Output the (X, Y) coordinate of the center of the cell containing the given text.  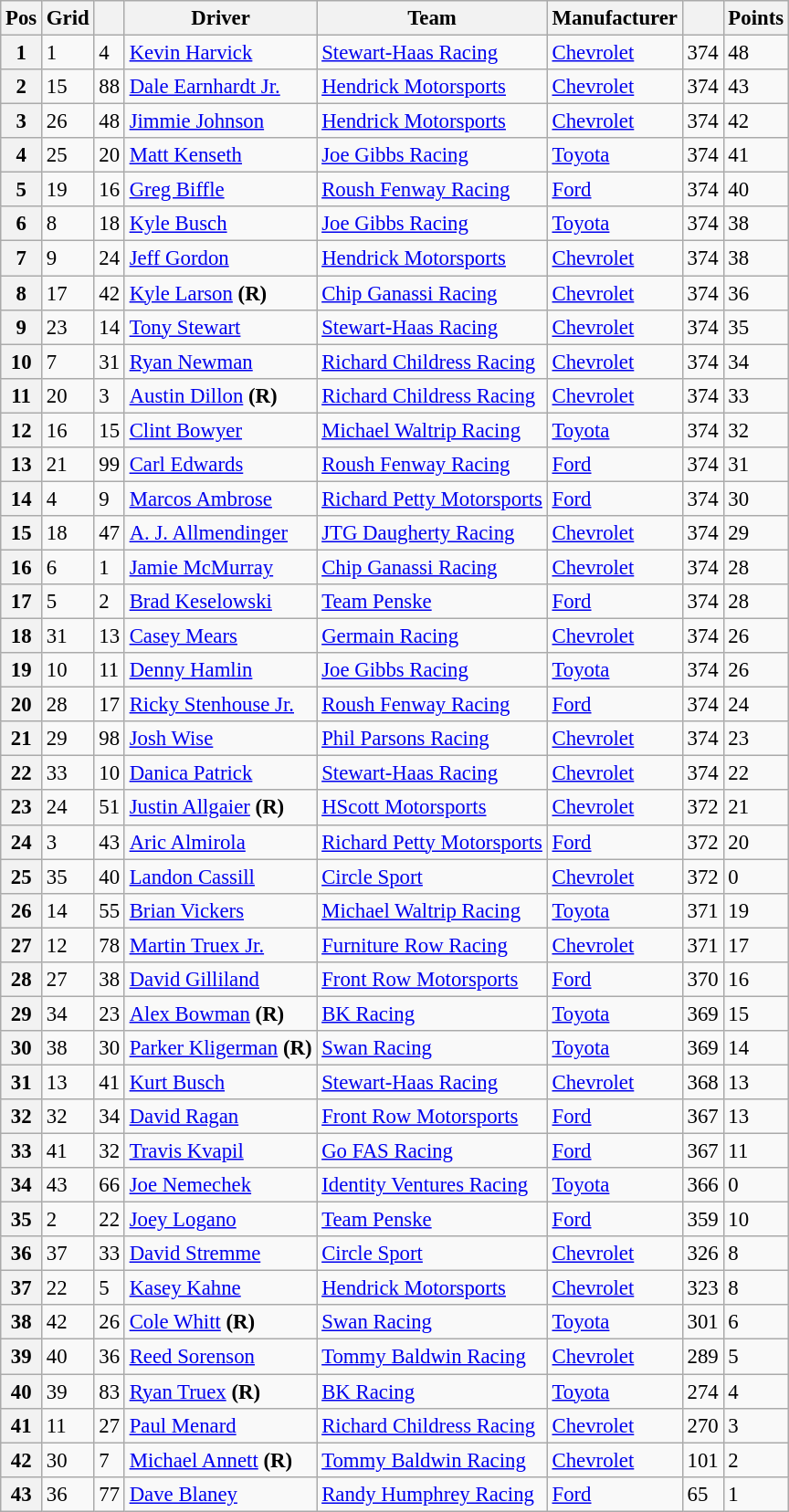
Furniture Row Racing (432, 945)
Identity Ventures Racing (432, 1185)
Driver (221, 18)
A. J. Allmendinger (221, 533)
Paul Menard (221, 1425)
Carl Edwards (221, 465)
101 (703, 1460)
Matt Kenseth (221, 155)
Tony Stewart (221, 327)
Travis Kvapil (221, 1151)
289 (703, 1357)
Martin Truex Jr. (221, 945)
Justin Allgaier (R) (221, 808)
Parker Kligerman (R) (221, 1048)
51 (110, 808)
Cole Whitt (R) (221, 1323)
323 (703, 1288)
Ryan Newman (221, 362)
Ricky Stenhouse Jr. (221, 705)
Landon Cassill (221, 877)
Alex Bowman (R) (221, 1013)
Points (756, 18)
Kurt Busch (221, 1082)
Aric Almirola (221, 842)
Manufacturer (615, 18)
99 (110, 465)
65 (703, 1494)
Michael Annett (R) (221, 1460)
366 (703, 1185)
Pos (22, 18)
Kyle Larson (R) (221, 293)
83 (110, 1391)
98 (110, 739)
Denny Hamlin (221, 670)
HScott Motorsports (432, 808)
Phil Parsons Racing (432, 739)
Dave Blaney (221, 1494)
Jeff Gordon (221, 258)
Jamie McMurray (221, 567)
Kyle Busch (221, 224)
359 (703, 1220)
77 (110, 1494)
Austin Dillon (R) (221, 395)
Josh Wise (221, 739)
Joey Logano (221, 1220)
Casey Mears (221, 636)
Danica Patrick (221, 773)
370 (703, 980)
Greg Biffle (221, 190)
274 (703, 1391)
Jimmie Johnson (221, 121)
David Ragan (221, 1117)
Ryan Truex (R) (221, 1391)
JTG Daugherty Racing (432, 533)
Reed Sorenson (221, 1357)
Germain Racing (432, 636)
78 (110, 945)
326 (703, 1254)
Brian Vickers (221, 910)
Joe Nemechek (221, 1185)
Kevin Harvick (221, 53)
Randy Humphrey Racing (432, 1494)
Marcos Ambrose (221, 499)
Brad Keselowski (221, 602)
270 (703, 1425)
Grid (68, 18)
Clint Bowyer (221, 430)
Dale Earnhardt Jr. (221, 87)
301 (703, 1323)
Kasey Kahne (221, 1288)
55 (110, 910)
David Gilliland (221, 980)
66 (110, 1185)
David Stremme (221, 1254)
47 (110, 533)
88 (110, 87)
Team (432, 18)
Go FAS Racing (432, 1151)
368 (703, 1082)
